Pinpoint the cell where the given text exists, returning its (X, Y) midpoint coordinate. 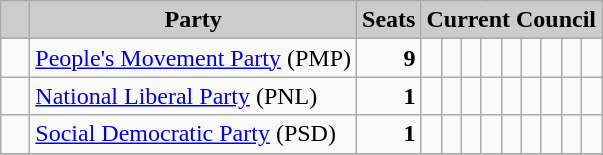
Current Council (512, 20)
National Liberal Party (PNL) (194, 96)
People's Movement Party (PMP) (194, 58)
Seats (389, 20)
Social Democratic Party (PSD) (194, 134)
Party (194, 20)
9 (389, 58)
